Return [X, Y] of the center of cell containing provided text 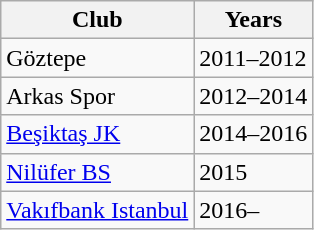
Years [254, 20]
2016– [254, 210]
2015 [254, 172]
Arkas Spor [98, 96]
Club [98, 20]
Göztepe [98, 58]
2011–2012 [254, 58]
2014–2016 [254, 134]
Nilüfer BS [98, 172]
2012–2014 [254, 96]
Vakıfbank Istanbul [98, 210]
Beşiktaş JK [98, 134]
